Pinpoint the cell where the given text exists, returning its [X, Y] midpoint coordinate. 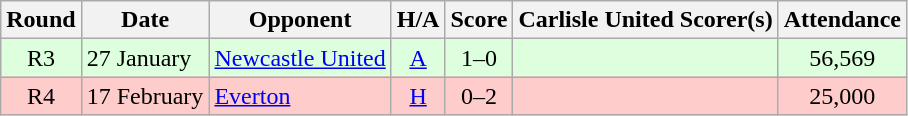
Newcastle United [300, 58]
25,000 [842, 96]
Opponent [300, 20]
A [418, 58]
Everton [300, 96]
27 January [145, 58]
56,569 [842, 58]
Score [479, 20]
Carlisle United Scorer(s) [646, 20]
0–2 [479, 96]
Date [145, 20]
H/A [418, 20]
Attendance [842, 20]
H [418, 96]
1–0 [479, 58]
R3 [41, 58]
17 February [145, 96]
Round [41, 20]
R4 [41, 96]
